Output the [X, Y] coordinate of the center of the cell containing the given text.  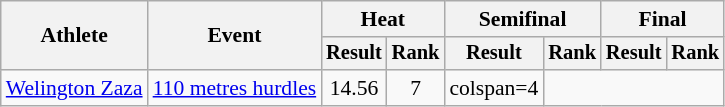
110 metres hurdles [235, 88]
Athlete [74, 36]
14.56 [354, 88]
Final [662, 19]
Heat [382, 19]
7 [416, 88]
Semifinal [522, 19]
Welington Zaza [74, 88]
colspan=4 [494, 88]
Event [235, 36]
